Determine the (x, y) coordinate at the center of the cell enclosing the given text.  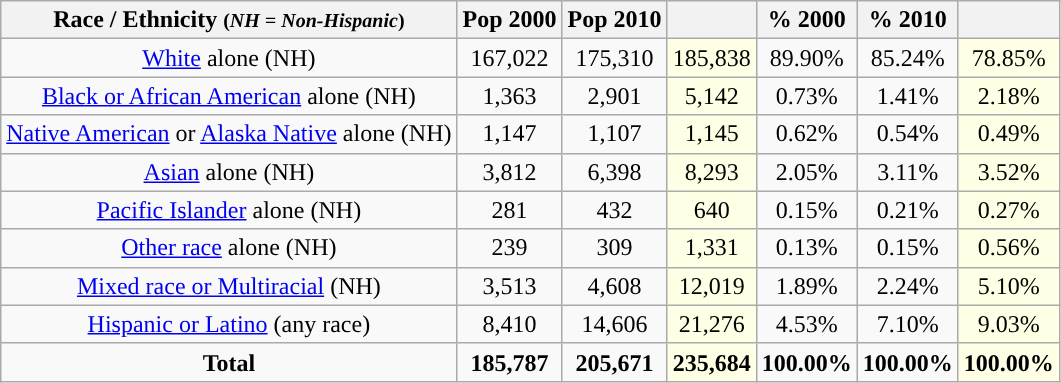
1.41% (908, 96)
Black or African American alone (NH) (229, 96)
175,310 (614, 58)
Other race alone (NH) (229, 248)
8,293 (712, 172)
2.05% (806, 172)
1,363 (510, 96)
3,513 (510, 286)
205,671 (614, 362)
85.24% (908, 58)
185,787 (510, 362)
281 (510, 210)
5.10% (1008, 286)
0.56% (1008, 248)
4,608 (614, 286)
Hispanic or Latino (any race) (229, 324)
Asian alone (NH) (229, 172)
12,019 (712, 286)
Total (229, 362)
0.13% (806, 248)
% 2010 (908, 20)
0.21% (908, 210)
Pop 2010 (614, 20)
235,684 (712, 362)
Pacific Islander alone (NH) (229, 210)
5,142 (712, 96)
Race / Ethnicity (NH = Non-Hispanic) (229, 20)
432 (614, 210)
0.54% (908, 134)
1,145 (712, 134)
1,331 (712, 248)
9.03% (1008, 324)
0.49% (1008, 134)
2.24% (908, 286)
640 (712, 210)
0.27% (1008, 210)
1,147 (510, 134)
14,606 (614, 324)
3,812 (510, 172)
Pop 2000 (510, 20)
309 (614, 248)
239 (510, 248)
% 2000 (806, 20)
8,410 (510, 324)
78.85% (1008, 58)
3.52% (1008, 172)
6,398 (614, 172)
185,838 (712, 58)
7.10% (908, 324)
1.89% (806, 286)
4.53% (806, 324)
0.73% (806, 96)
2.18% (1008, 96)
Mixed race or Multiracial (NH) (229, 286)
2,901 (614, 96)
1,107 (614, 134)
White alone (NH) (229, 58)
89.90% (806, 58)
167,022 (510, 58)
3.11% (908, 172)
21,276 (712, 324)
Native American or Alaska Native alone (NH) (229, 134)
0.62% (806, 134)
